Find where the given text appears and provide that cell's center as (X, Y) coordinate. 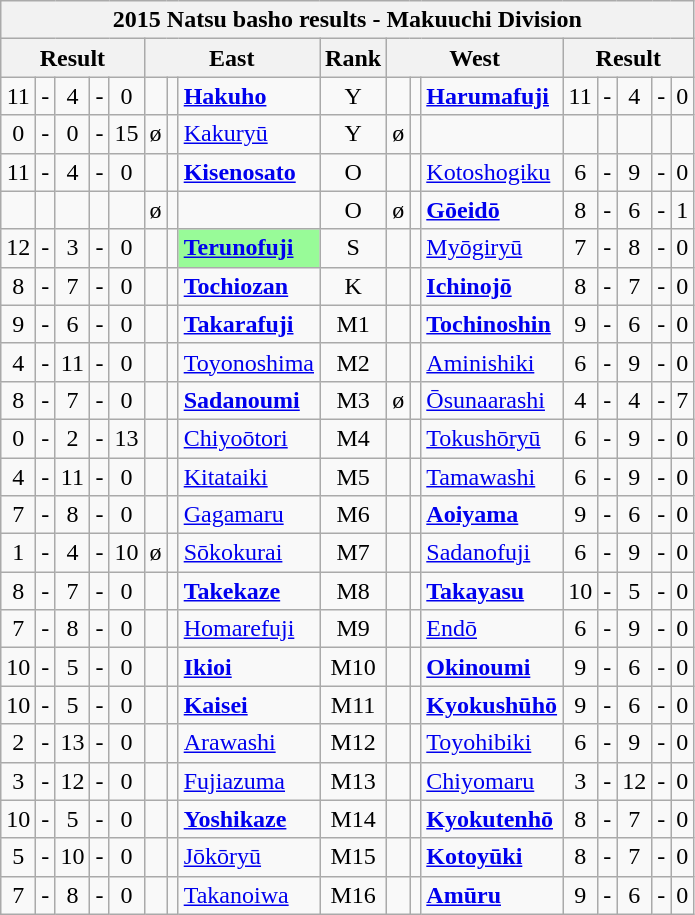
M11 (354, 705)
Arawashi (248, 743)
Kitataiki (248, 477)
Kotoyūki (492, 857)
Endō (492, 629)
M6 (354, 515)
M4 (354, 438)
Tamawashi (492, 477)
Sadanofuji (492, 553)
S (354, 248)
Harumafuji (492, 96)
East (232, 58)
Jōkōryū (248, 857)
Takarafuji (248, 324)
Okinoumi (492, 667)
Tochiozan (248, 286)
Toyonoshima (248, 362)
Ōsunaarashi (492, 400)
Takekaze (248, 591)
Takanoiwa (248, 895)
M5 (354, 477)
Chiyoōtori (248, 438)
Kaisei (248, 705)
K (354, 286)
M3 (354, 400)
Kyokushūhō (492, 705)
Aminishiki (492, 362)
M1 (354, 324)
M13 (354, 781)
Amūru (492, 895)
Fujiazuma (248, 781)
Toyohibiki (492, 743)
Gōeidō (492, 210)
M12 (354, 743)
Kisenosato (248, 172)
M9 (354, 629)
Aoiyama (492, 515)
M16 (354, 895)
Chiyomaru (492, 781)
M14 (354, 819)
Sadanoumi (248, 400)
M8 (354, 591)
Terunofuji (248, 248)
M10 (354, 667)
Takayasu (492, 591)
Rank (354, 58)
Tochinoshin (492, 324)
Tokushōryū (492, 438)
M7 (354, 553)
15 (126, 134)
Myōgiryū (492, 248)
Yoshikaze (248, 819)
Kakuryū (248, 134)
M2 (354, 362)
Kotoshogiku (492, 172)
Kyokutenhō (492, 819)
Ichinojō (492, 286)
Sōkokurai (248, 553)
West (475, 58)
Gagamaru (248, 515)
Hakuho (248, 96)
Homarefuji (248, 629)
M15 (354, 857)
2015 Natsu basho results - Makuuchi Division (348, 20)
Ikioi (248, 667)
